Identify which cell holds the provided text, then report its [X, Y] central coordinate. 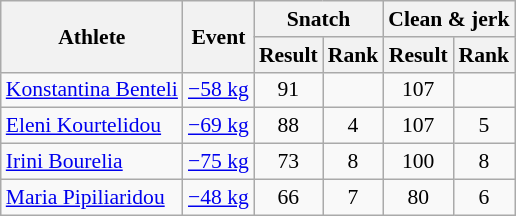
Snatch [318, 19]
Maria Pipiliaridou [92, 197]
66 [288, 197]
Event [218, 36]
7 [354, 197]
80 [418, 197]
−48 kg [218, 197]
6 [484, 197]
Konstantina Benteli [92, 90]
88 [288, 126]
Irini Bourelia [92, 162]
−75 kg [218, 162]
73 [288, 162]
4 [354, 126]
91 [288, 90]
−69 kg [218, 126]
100 [418, 162]
Eleni Kourtelidou [92, 126]
Clean & jerk [448, 19]
5 [484, 126]
Athlete [92, 36]
−58 kg [218, 90]
